Return [x, y] of the center of cell containing provided text 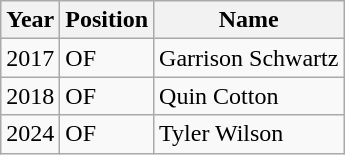
2017 [30, 58]
Year [30, 20]
Name [249, 20]
2018 [30, 96]
Position [107, 20]
Tyler Wilson [249, 134]
Garrison Schwartz [249, 58]
Quin Cotton [249, 96]
2024 [30, 134]
